Locate the cell with the specified text and output its (X, Y) center coordinate. 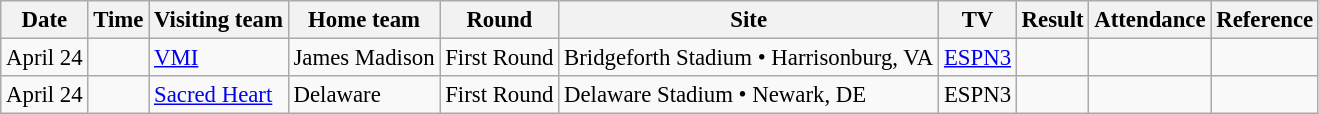
VMI (218, 58)
Reference (1265, 20)
Site (749, 20)
Delaware Stadium • Newark, DE (749, 95)
Result (1052, 20)
Time (118, 20)
Date (44, 20)
Visiting team (218, 20)
Bridgeforth Stadium • Harrisonburg, VA (749, 58)
TV (978, 20)
James Madison (364, 58)
Sacred Heart (218, 95)
Home team (364, 20)
Delaware (364, 95)
Round (500, 20)
Attendance (1150, 20)
